Scan for the cell matching the given text and deliver its (x, y) coordinate at center. 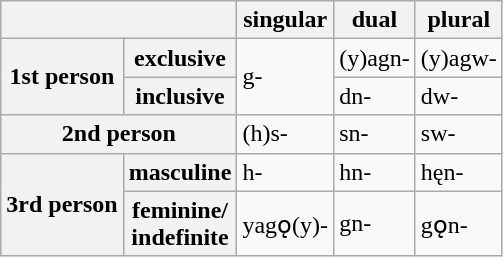
exclusive (180, 58)
gn- (375, 224)
yagǫ(y)- (286, 224)
gǫn- (458, 224)
sw- (458, 134)
hęn- (458, 172)
(y)agn- (375, 58)
dw- (458, 96)
h- (286, 172)
(y)agw- (458, 58)
plural (458, 20)
inclusive (180, 96)
masculine (180, 172)
1st person (62, 77)
3rd person (62, 204)
2nd person (119, 134)
(h)s- (286, 134)
hn- (375, 172)
g- (286, 77)
singular (286, 20)
dual (375, 20)
feminine/indefinite (180, 224)
dn- (375, 96)
sn- (375, 134)
